Output the (x, y) coordinate of the center of the cell containing the given text.  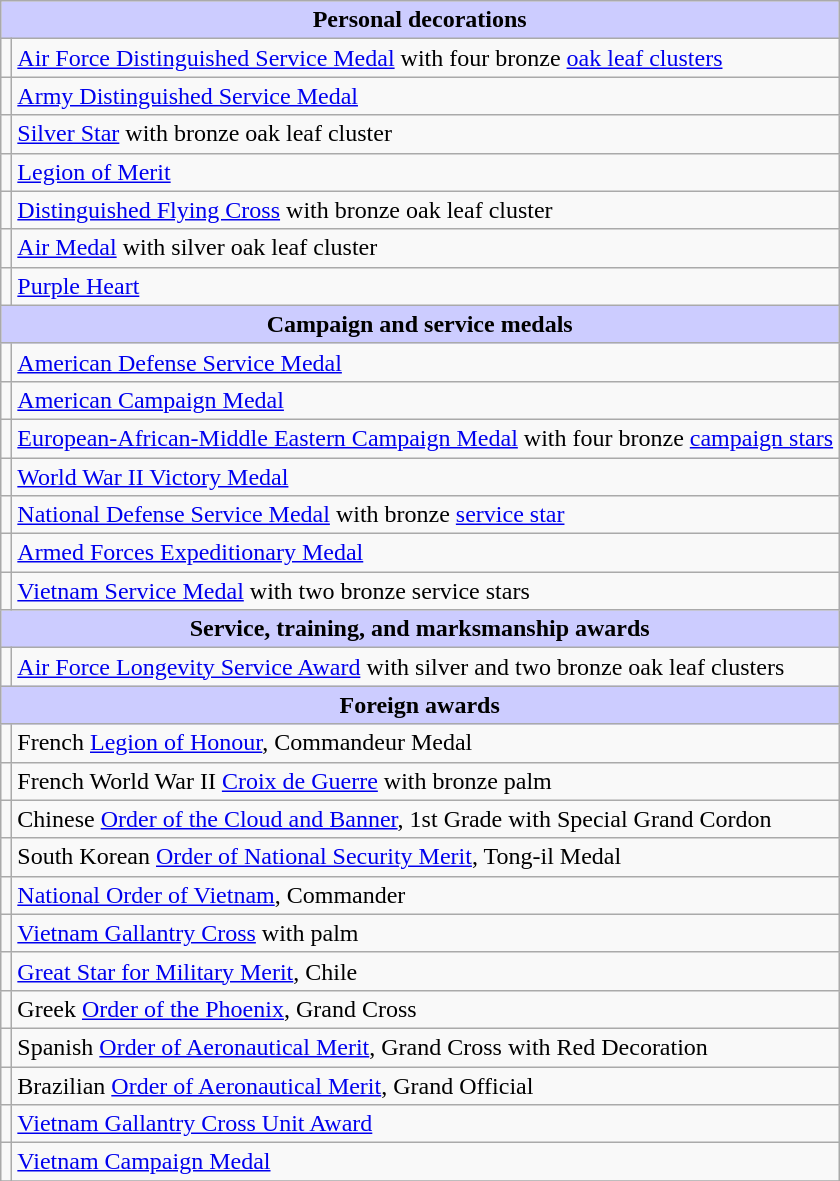
French World War II Croix de Guerre with bronze palm (426, 781)
National Defense Service Medal with bronze service star (426, 515)
South Korean Order of National Security Merit, Tong-il Medal (426, 857)
Army Distinguished Service Medal (426, 96)
Great Star for Military Merit, Chile (426, 971)
Greek Order of the Phoenix, Grand Cross (426, 1009)
Vietnam Gallantry Cross Unit Award (426, 1124)
European-African-Middle Eastern Campaign Medal with four bronze campaign stars (426, 438)
Vietnam Gallantry Cross with palm (426, 933)
Air Force Longevity Service Award with silver and two bronze oak leaf clusters (426, 667)
Personal decorations (420, 20)
Air Force Distinguished Service Medal with four bronze oak leaf clusters (426, 58)
Spanish Order of Aeronautical Merit, Grand Cross with Red Decoration (426, 1047)
Vietnam Campaign Medal (426, 1162)
National Order of Vietnam, Commander (426, 895)
Service, training, and marksmanship awards (420, 629)
Chinese Order of the Cloud and Banner, 1st Grade with Special Grand Cordon (426, 819)
French Legion of Honour, Commandeur Medal (426, 743)
Campaign and service medals (420, 324)
Purple Heart (426, 286)
Foreign awards (420, 705)
American Campaign Medal (426, 400)
Silver Star with bronze oak leaf cluster (426, 134)
Legion of Merit (426, 172)
Brazilian Order of Aeronautical Merit, Grand Official (426, 1085)
Armed Forces Expeditionary Medal (426, 553)
Vietnam Service Medal with two bronze service stars (426, 591)
World War II Victory Medal (426, 477)
American Defense Service Medal (426, 362)
Distinguished Flying Cross with bronze oak leaf cluster (426, 210)
Air Medal with silver oak leaf cluster (426, 248)
